Scan for the cell matching the given text and deliver its (X, Y) coordinate at center. 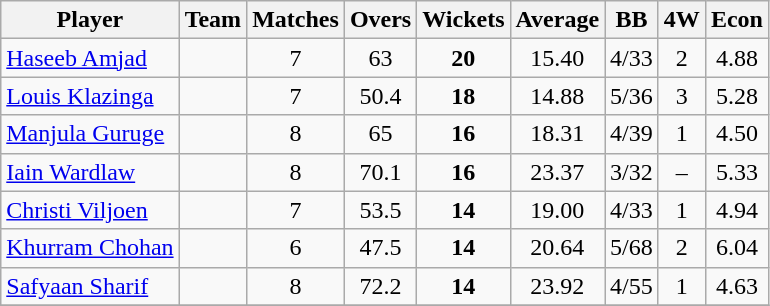
BB (632, 20)
53.5 (380, 210)
3/32 (632, 172)
Player (90, 20)
4.94 (736, 210)
Wickets (464, 20)
18 (464, 96)
Matches (296, 20)
70.1 (380, 172)
4/39 (632, 134)
4W (682, 20)
6.04 (736, 248)
Team (213, 20)
3 (682, 96)
63 (380, 58)
4.50 (736, 134)
20 (464, 58)
Econ (736, 20)
18.31 (558, 134)
Manjula Guruge (90, 134)
6 (296, 248)
5.33 (736, 172)
5/68 (632, 248)
Khurram Chohan (90, 248)
Iain Wardlaw (90, 172)
50.4 (380, 96)
15.40 (558, 58)
Louis Klazinga (90, 96)
23.37 (558, 172)
72.2 (380, 286)
5/36 (632, 96)
20.64 (558, 248)
Average (558, 20)
5.28 (736, 96)
23.92 (558, 286)
14.88 (558, 96)
4.63 (736, 286)
Haseeb Amjad (90, 58)
4/55 (632, 286)
Christi Viljoen (90, 210)
19.00 (558, 210)
Safyaan Sharif (90, 286)
Overs (380, 20)
65 (380, 134)
4.88 (736, 58)
– (682, 172)
47.5 (380, 248)
